Provide the [x, y] coordinate of the cell's center where the given text is located.  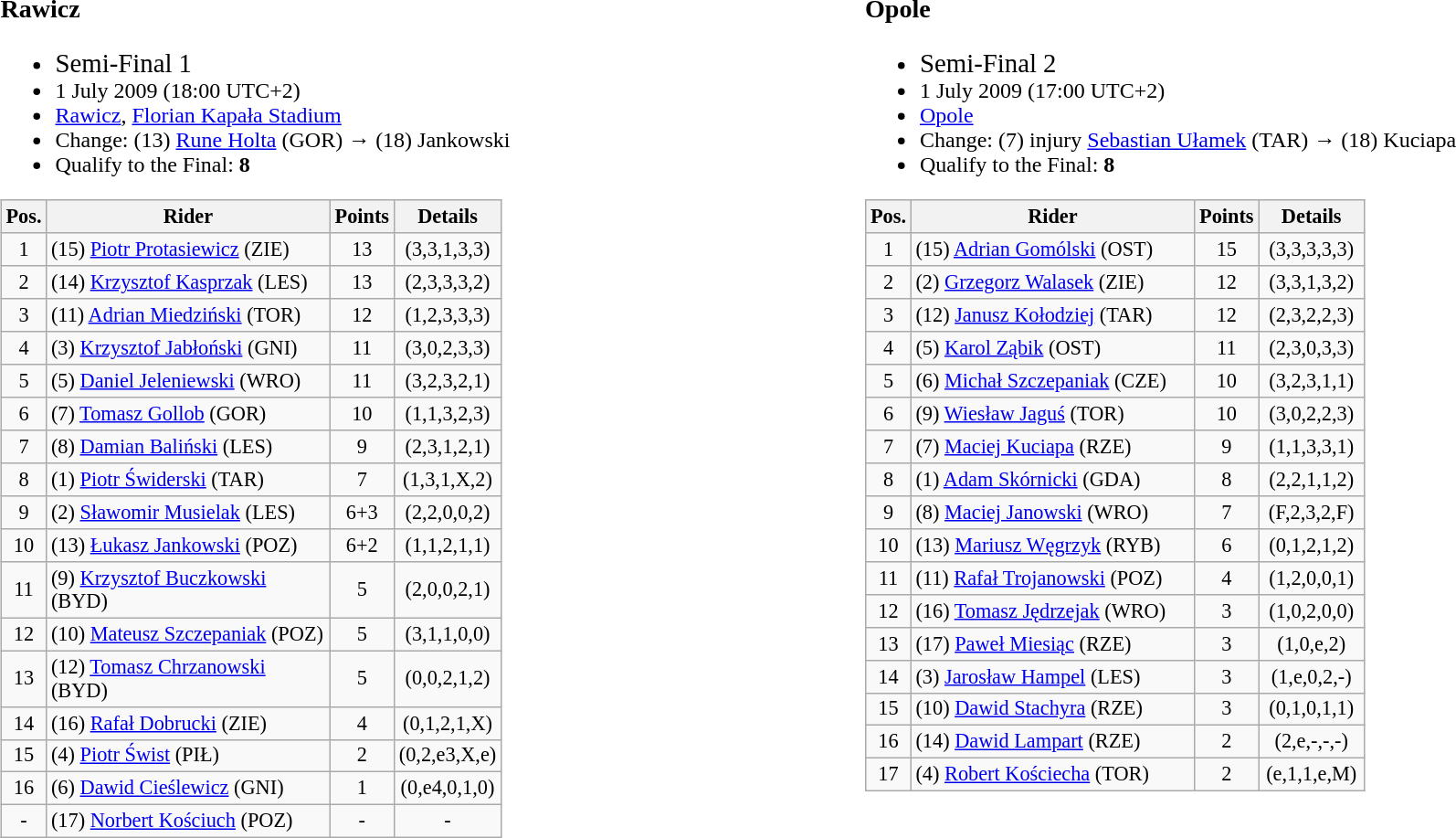
(3) Krzysztof Jabłoński (GNI) [188, 348]
(14) Dawid Lampart (RZE) [1052, 742]
(9) Wiesław Jaguś (TOR) [1052, 414]
(2) Sławomir Musielak (LES) [188, 513]
(0,1,0,1,1) [1312, 709]
(13) Mariusz Węgrzyk (RYB) [1052, 545]
(11) Adrian Miedziński (TOR) [188, 315]
(1,1,2,1,1) [448, 545]
(2,0,0,2,1) [448, 589]
(10) Mateusz Szczepaniak (POZ) [188, 634]
(1,1,3,2,3) [448, 414]
(0,2,e3,X,e) [448, 756]
(5) Daniel Jeleniewski (WRO) [188, 381]
(1,2,0,0,1) [1312, 578]
(2,3,0,3,3) [1312, 348]
(3,2,3,1,1) [1312, 381]
(16) Rafał Dobrucki (ZIE) [188, 723]
(3,0,2,2,3) [1312, 414]
(17) Norbert Kościuch (POZ) [188, 822]
(12) Janusz Kołodziej (TAR) [1052, 315]
(1) Piotr Świderski (TAR) [188, 480]
(0,e4,0,1,0) [448, 789]
(9) Krzysztof Buczkowski (BYD) [188, 589]
(6) Michał Szczepaniak (CZE) [1052, 381]
17 [888, 775]
(2,2,1,1,2) [1312, 480]
(10) Dawid Stachyra (RZE) [1052, 709]
(3,3,1,3,2) [1312, 282]
(2,2,0,0,2) [448, 513]
(3,1,1,0,0) [448, 634]
(8) Maciej Janowski (WRO) [1052, 513]
(7) Maciej Kuciapa (RZE) [1052, 447]
(2,3,2,2,3) [1312, 315]
(1,e,0,2,-) [1312, 676]
(7) Tomasz Gollob (GOR) [188, 414]
(3) Jarosław Hampel (LES) [1052, 676]
(1,3,1,X,2) [448, 480]
(11) Rafał Trojanowski (POZ) [1052, 578]
(17) Paweł Miesiąc (RZE) [1052, 643]
(1,0,e,2) [1312, 643]
(5) Karol Ząbik (OST) [1052, 348]
6+3 [362, 513]
(2,e,-,-,-) [1312, 742]
(15) Piotr Protasiewicz (ZIE) [188, 249]
(1,1,3,3,1) [1312, 447]
(2) Grzegorz Walasek (ZIE) [1052, 282]
(0,1,2,1,X) [448, 723]
(16) Tomasz Jędrzejak (WRO) [1052, 610]
6+2 [362, 545]
(13) Łukasz Jankowski (POZ) [188, 545]
(12) Tomasz Chrzanowski (BYD) [188, 678]
(8) Damian Baliński (LES) [188, 447]
(15) Adrian Gomólski (OST) [1052, 249]
(14) Krzysztof Kasprzak (LES) [188, 282]
(2,3,3,3,2) [448, 282]
(1,0,2,0,0) [1312, 610]
(4) Robert Kościecha (TOR) [1052, 775]
(1) Adam Skórnicki (GDA) [1052, 480]
(3,0,2,3,3) [448, 348]
(3,3,1,3,3) [448, 249]
(2,3,1,2,1) [448, 447]
(3,2,3,2,1) [448, 381]
(3,3,3,3,3) [1312, 249]
(1,2,3,3,3) [448, 315]
(0,0,2,1,2) [448, 678]
(e,1,1,e,M) [1312, 775]
(6) Dawid Cieślewicz (GNI) [188, 789]
(4) Piotr Świst (PIŁ) [188, 756]
(0,1,2,1,2) [1312, 545]
(F,2,3,2,F) [1312, 513]
